Output the [x, y] coordinate of the center of the cell containing the given text.  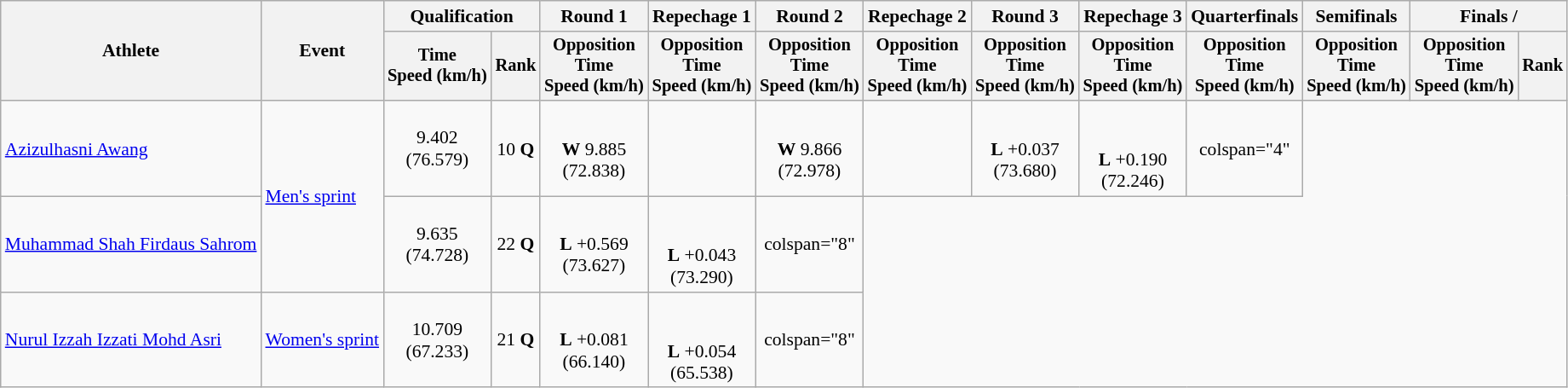
22 Q [516, 245]
10.709(67.233) [438, 340]
Repechage 2 [918, 16]
W 9.885(72.838) [594, 148]
L +0.081(66.140) [594, 340]
TimeSpeed (km/h) [438, 67]
9.635(74.728) [438, 245]
Event [322, 51]
9.402 (76.579) [438, 148]
colspan="4" [1244, 148]
Women's sprint [322, 340]
Finals / [1489, 16]
Muhammad Shah Firdaus Sahrom [131, 245]
Quarterfinals [1244, 16]
Qualification [462, 16]
Round 1 [594, 16]
L +0.043(73.290) [702, 245]
Azizulhasni Awang [131, 148]
Repechage 1 [702, 16]
Men's sprint [322, 196]
L +0.037(73.680) [1025, 148]
L +0.569(73.627) [594, 245]
Semifinals [1356, 16]
Nurul Izzah Izzati Mohd Asri [131, 340]
21 Q [516, 340]
Round 2 [809, 16]
10 Q [516, 148]
Repechage 3 [1133, 16]
Round 3 [1025, 16]
W 9.866(72.978) [809, 148]
L +0.190(72.246) [1133, 148]
Athlete [131, 51]
L +0.054(65.538) [702, 340]
